Find where the given text appears and provide that cell's center as [x, y] coordinate. 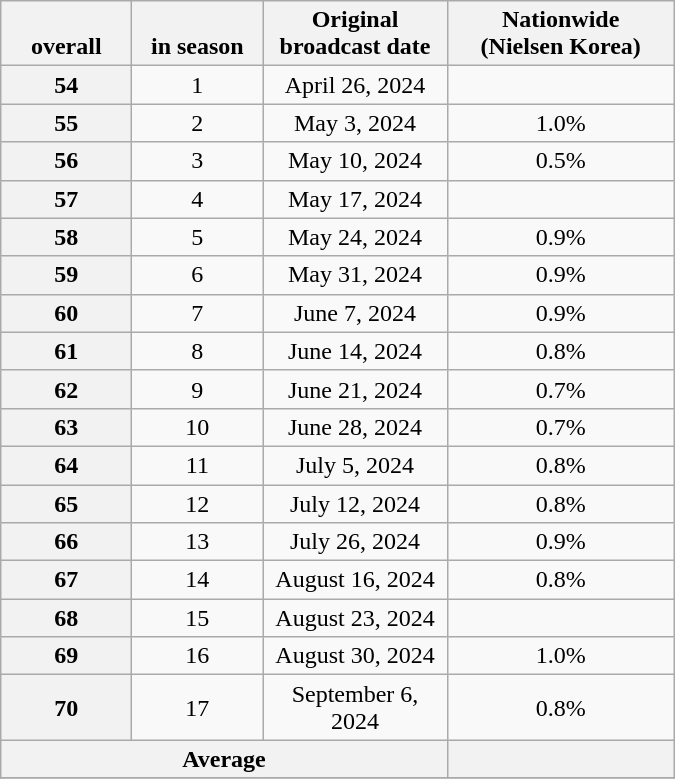
overall [66, 34]
70 [66, 708]
April 26, 2024 [355, 85]
58 [66, 237]
62 [66, 389]
August 23, 2024 [355, 618]
15 [198, 618]
17 [198, 708]
Average [224, 759]
July 5, 2024 [355, 465]
May 3, 2024 [355, 123]
69 [66, 656]
63 [66, 427]
16 [198, 656]
6 [198, 275]
2 [198, 123]
12 [198, 503]
June 21, 2024 [355, 389]
5 [198, 237]
54 [66, 85]
June 14, 2024 [355, 351]
1 [198, 85]
Nationwide(Nielsen Korea) [560, 34]
0.5% [560, 161]
10 [198, 427]
59 [66, 275]
7 [198, 313]
4 [198, 199]
67 [66, 580]
11 [198, 465]
55 [66, 123]
May 10, 2024 [355, 161]
August 16, 2024 [355, 580]
8 [198, 351]
61 [66, 351]
May 24, 2024 [355, 237]
in season [198, 34]
September 6, 2024 [355, 708]
August 30, 2024 [355, 656]
13 [198, 542]
July 12, 2024 [355, 503]
3 [198, 161]
July 26, 2024 [355, 542]
68 [66, 618]
60 [66, 313]
9 [198, 389]
May 17, 2024 [355, 199]
Original broadcast date [355, 34]
56 [66, 161]
June 7, 2024 [355, 313]
65 [66, 503]
14 [198, 580]
June 28, 2024 [355, 427]
64 [66, 465]
57 [66, 199]
66 [66, 542]
May 31, 2024 [355, 275]
